Detect which cell encompasses the target text, then output its (X, Y) center coordinate. 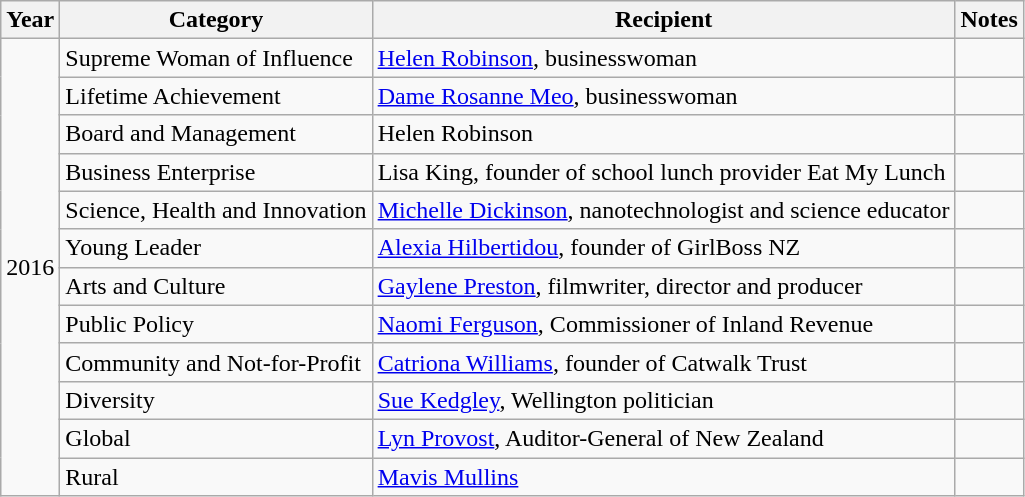
Rural (216, 477)
Public Policy (216, 324)
2016 (30, 268)
Business Enterprise (216, 172)
Lyn Provost, Auditor-General of New Zealand (664, 438)
Gaylene Preston, filmwriter, director and producer (664, 286)
Catriona Williams, founder of Catwalk Trust (664, 362)
Helen Robinson (664, 134)
Science, Health and Innovation (216, 210)
Naomi Ferguson, Commissioner of Inland Revenue (664, 324)
Young Leader (216, 248)
Helen Robinson, businesswoman (664, 58)
Category (216, 20)
Lifetime Achievement (216, 96)
Lisa King, founder of school lunch provider Eat My Lunch (664, 172)
Mavis Mullins (664, 477)
Recipient (664, 20)
Alexia Hilbertidou, founder of GirlBoss NZ (664, 248)
Year (30, 20)
Arts and Culture (216, 286)
Michelle Dickinson, nanotechnologist and science educator (664, 210)
Global (216, 438)
Supreme Woman of Influence (216, 58)
Board and Management (216, 134)
Dame Rosanne Meo, businesswoman (664, 96)
Notes (989, 20)
Diversity (216, 400)
Sue Kedgley, Wellington politician (664, 400)
Community and Not-for-Profit (216, 362)
